For the text-containing cell, return its midpoint in [x, y] coordinate format. 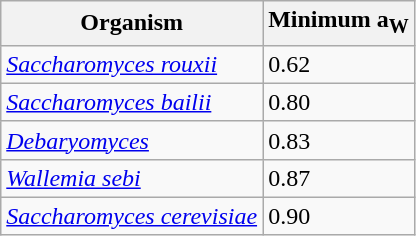
Saccharomyces bailii [132, 102]
Minimum aW [339, 23]
Debaryomyces [132, 140]
0.83 [339, 140]
Wallemia sebi [132, 178]
0.87 [339, 178]
Organism [132, 23]
Saccharomyces rouxii [132, 64]
Saccharomyces cerevisiae [132, 216]
0.90 [339, 216]
0.62 [339, 64]
0.80 [339, 102]
